Find where the given text appears and provide that cell's center as (X, Y) coordinate. 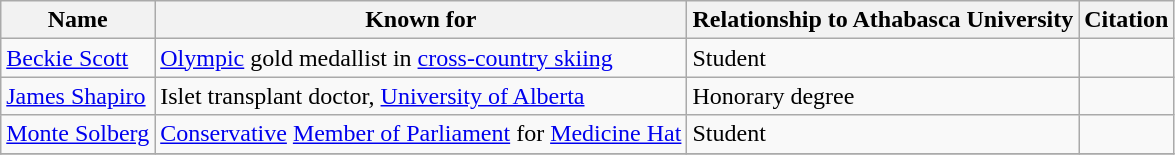
Monte Solberg (78, 134)
Name (78, 20)
Known for (421, 20)
Conservative Member of Parliament for Medicine Hat (421, 134)
Relationship to Athabasca University (883, 20)
Beckie Scott (78, 58)
James Shapiro (78, 96)
Honorary degree (883, 96)
Islet transplant doctor, University of Alberta (421, 96)
Citation (1126, 20)
Olympic gold medallist in cross-country skiing (421, 58)
